Capture the cell that displays the provided text and extract its [x, y] central coordinate. 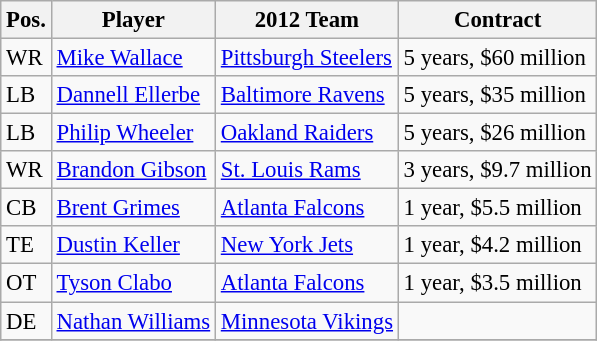
DE [26, 321]
CB [26, 208]
Oakland Raiders [306, 133]
Dannell Ellerbe [133, 95]
Philip Wheeler [133, 133]
New York Jets [306, 245]
1 year, $3.5 million [498, 283]
1 year, $4.2 million [498, 245]
5 years, $60 million [498, 58]
Pos. [26, 20]
Tyson Clabo [133, 283]
TE [26, 245]
Mike Wallace [133, 58]
Pittsburgh Steelers [306, 58]
Baltimore Ravens [306, 95]
Dustin Keller [133, 245]
Player [133, 20]
Brandon Gibson [133, 170]
Nathan Williams [133, 321]
1 year, $5.5 million [498, 208]
St. Louis Rams [306, 170]
2012 Team [306, 20]
5 years, $26 million [498, 133]
Brent Grimes [133, 208]
OT [26, 283]
5 years, $35 million [498, 95]
Minnesota Vikings [306, 321]
3 years, $9.7 million [498, 170]
Contract [498, 20]
